Output the (X, Y) coordinate of the center of the cell containing the given text.  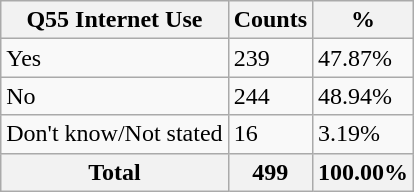
3.19% (364, 134)
% (364, 20)
47.87% (364, 58)
239 (270, 58)
499 (270, 172)
100.00% (364, 172)
Total (114, 172)
244 (270, 96)
Counts (270, 20)
Don't know/Not stated (114, 134)
No (114, 96)
16 (270, 134)
Yes (114, 58)
Q55 Internet Use (114, 20)
48.94% (364, 96)
